Identify which cell holds the provided text, then report its (x, y) central coordinate. 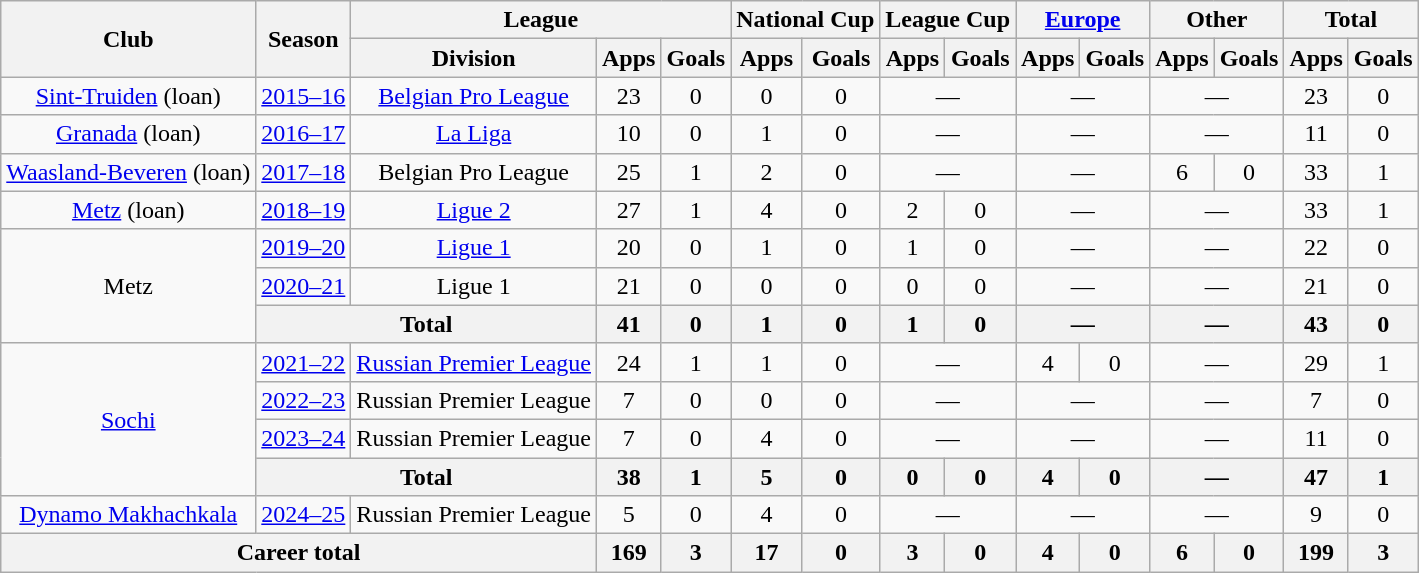
Metz (128, 286)
43 (1316, 324)
Sint-Truiden (loan) (128, 96)
199 (1316, 553)
2018–19 (304, 210)
Ligue 2 (474, 210)
League (541, 20)
17 (767, 553)
Season (304, 39)
22 (1316, 248)
League Cup (948, 20)
Waasland-Beveren (loan) (128, 172)
2023–24 (304, 438)
2017–18 (304, 172)
25 (629, 172)
Career total (299, 553)
169 (629, 553)
24 (629, 362)
2021–22 (304, 362)
2024–25 (304, 515)
10 (629, 134)
2020–21 (304, 286)
41 (629, 324)
Club (128, 39)
La Liga (474, 134)
National Cup (806, 20)
Sochi (128, 419)
2016–17 (304, 134)
2015–16 (304, 96)
38 (629, 477)
9 (1316, 515)
27 (629, 210)
2019–20 (304, 248)
2022–23 (304, 400)
Metz (loan) (128, 210)
47 (1316, 477)
29 (1316, 362)
Division (474, 58)
Europe (1083, 20)
20 (629, 248)
Other (1217, 20)
Granada (loan) (128, 134)
Dynamo Makhachkala (128, 515)
